Output the [x, y] coordinate of the center of the cell containing the given text.  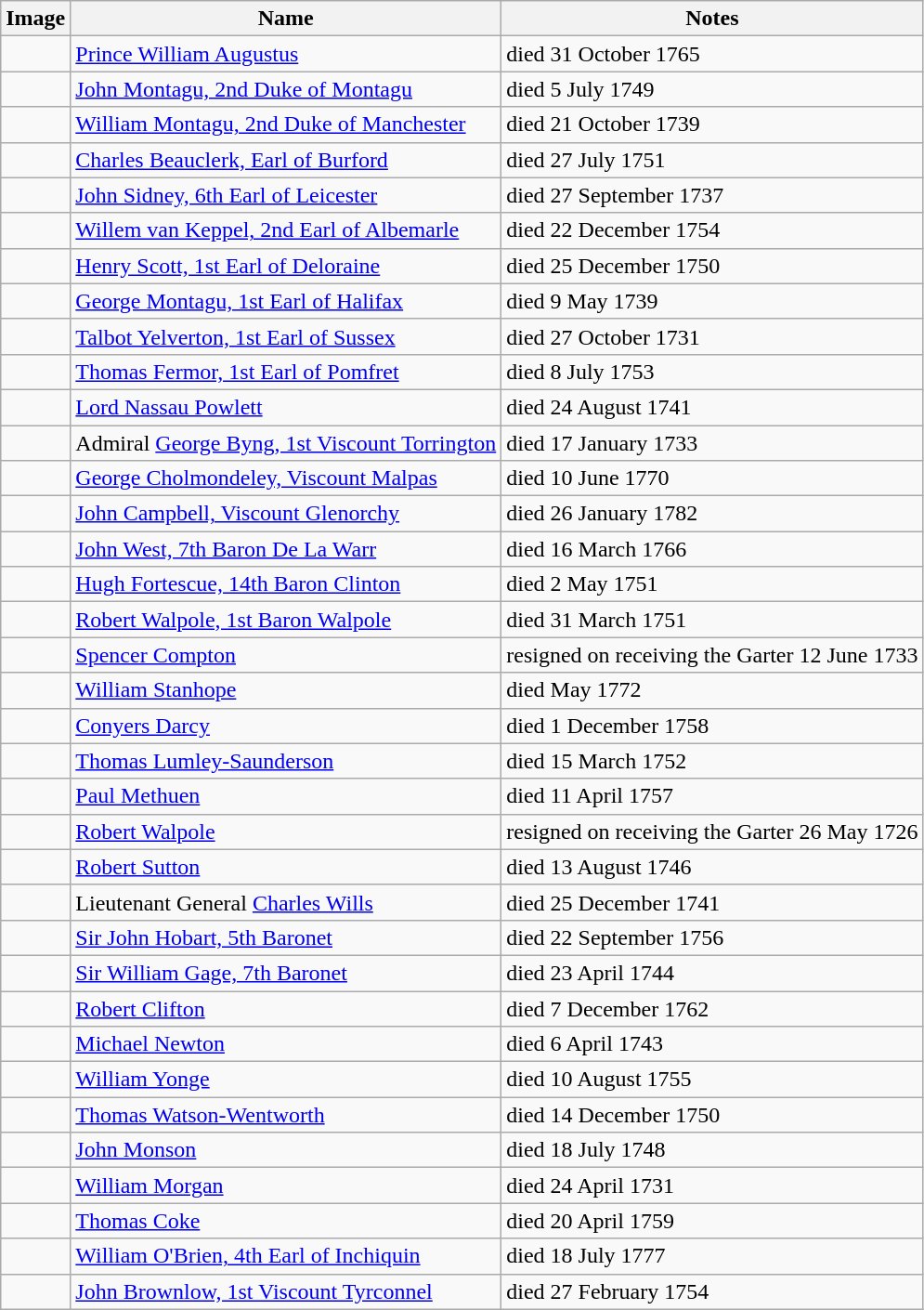
died 20 April 1759 [712, 1221]
died 23 April 1744 [712, 973]
Henry Scott, 1st Earl of Deloraine [286, 266]
died 27 October 1731 [712, 336]
died 9 May 1739 [712, 301]
Name [286, 19]
John West, 7th Baron De La Warr [286, 549]
died 31 October 1765 [712, 54]
John Monson [286, 1150]
died 18 July 1777 [712, 1256]
William Morgan [286, 1186]
Sir William Gage, 7th Baronet [286, 973]
died 2 May 1751 [712, 584]
died 13 August 1746 [712, 867]
died 18 July 1748 [712, 1150]
died 24 August 1741 [712, 407]
Thomas Watson-Wentworth [286, 1115]
died 6 April 1743 [712, 1044]
died 14 December 1750 [712, 1115]
George Montagu, 1st Earl of Halifax [286, 301]
died 17 January 1733 [712, 443]
Robert Walpole [286, 832]
died 1 December 1758 [712, 726]
Lieutenant General Charles Wills [286, 902]
died 26 January 1782 [712, 514]
died 10 June 1770 [712, 478]
died 27 September 1737 [712, 195]
William Yonge [286, 1080]
Paul Methuen [286, 796]
Charles Beauclerk, Earl of Burford [286, 160]
died 11 April 1757 [712, 796]
Sir John Hobart, 5th Baronet [286, 937]
resigned on receiving the Garter 12 June 1733 [712, 655]
resigned on receiving the Garter 26 May 1726 [712, 832]
Thomas Lumley-Saunderson [286, 761]
Robert Clifton [286, 1008]
died 5 July 1749 [712, 89]
died 22 September 1756 [712, 937]
died 10 August 1755 [712, 1080]
Robert Sutton [286, 867]
Robert Walpole, 1st Baron Walpole [286, 620]
John Campbell, Viscount Glenorchy [286, 514]
Willem van Keppel, 2nd Earl of Albemarle [286, 230]
died 22 December 1754 [712, 230]
William Stanhope [286, 690]
Conyers Darcy [286, 726]
died 31 March 1751 [712, 620]
died 27 July 1751 [712, 160]
Thomas Coke [286, 1221]
George Cholmondeley, Viscount Malpas [286, 478]
died 25 December 1741 [712, 902]
died 7 December 1762 [712, 1008]
Thomas Fermor, 1st Earl of Pomfret [286, 372]
John Brownlow, 1st Viscount Tyrconnel [286, 1291]
John Sidney, 6th Earl of Leicester [286, 195]
died 24 April 1731 [712, 1186]
Michael Newton [286, 1044]
died 15 March 1752 [712, 761]
William Montagu, 2nd Duke of Manchester [286, 124]
died 21 October 1739 [712, 124]
died 8 July 1753 [712, 372]
Image [35, 19]
died 27 February 1754 [712, 1291]
Prince William Augustus [286, 54]
Admiral George Byng, 1st Viscount Torrington [286, 443]
died 16 March 1766 [712, 549]
Lord Nassau Powlett [286, 407]
John Montagu, 2nd Duke of Montagu [286, 89]
died May 1772 [712, 690]
died 25 December 1750 [712, 266]
Hugh Fortescue, 14th Baron Clinton [286, 584]
Spencer Compton [286, 655]
Notes [712, 19]
Talbot Yelverton, 1st Earl of Sussex [286, 336]
William O'Brien, 4th Earl of Inchiquin [286, 1256]
